From the cell containing the given text, extract its center point as [x, y] coordinate. 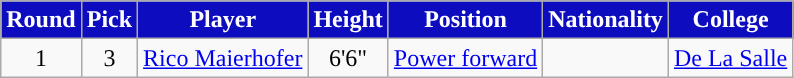
Nationality [606, 20]
Power forward [465, 58]
1 [41, 58]
Height [348, 20]
3 [109, 58]
Position [465, 20]
6'6" [348, 58]
Pick [109, 20]
Round [41, 20]
De La Salle [730, 58]
Player [223, 20]
College [730, 20]
Rico Maierhofer [223, 58]
